Provide the [x, y] coordinate of the cell's center where the given text is located.  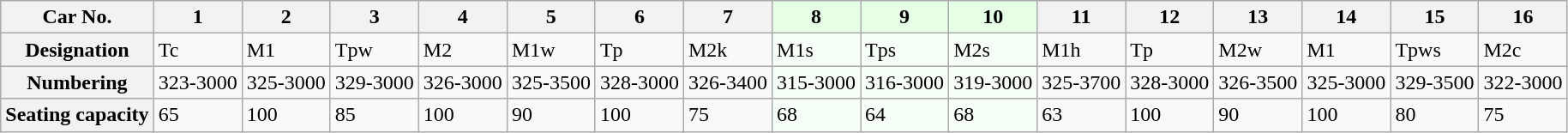
329-3000 [374, 82]
329-3500 [1435, 82]
316-3000 [905, 82]
326-3500 [1259, 82]
13 [1259, 17]
323-3000 [197, 82]
322-3000 [1523, 82]
Tc [197, 50]
16 [1523, 17]
M2 [463, 50]
M2s [993, 50]
2 [286, 17]
4 [463, 17]
85 [374, 115]
319-3000 [993, 82]
Numbering [77, 82]
5 [550, 17]
65 [197, 115]
3 [374, 17]
11 [1082, 17]
7 [727, 17]
Designation [77, 50]
326-3000 [463, 82]
6 [640, 17]
M2c [1523, 50]
325-3700 [1082, 82]
Tpws [1435, 50]
M1w [550, 50]
10 [993, 17]
1 [197, 17]
14 [1346, 17]
325-3500 [550, 82]
64 [905, 115]
8 [816, 17]
63 [1082, 115]
M2k [727, 50]
Tps [905, 50]
Car No. [77, 17]
M1s [816, 50]
315-3000 [816, 82]
12 [1169, 17]
M2w [1259, 50]
Tpw [374, 50]
9 [905, 17]
Seating capacity [77, 115]
15 [1435, 17]
326-3400 [727, 82]
80 [1435, 115]
M1h [1082, 50]
